Provide the (x, y) coordinate of the cell's center where the given text is located.  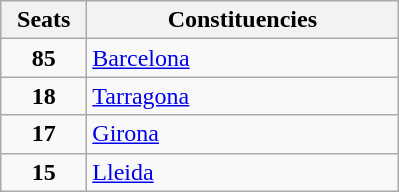
18 (44, 96)
Girona (242, 134)
Tarragona (242, 96)
15 (44, 172)
Lleida (242, 172)
Constituencies (242, 20)
17 (44, 134)
Barcelona (242, 58)
85 (44, 58)
Seats (44, 20)
